Pinpoint the cell where the given text exists, returning its [X, Y] midpoint coordinate. 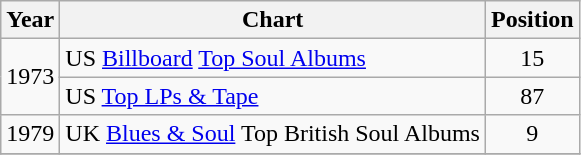
Year [30, 20]
US Top LPs & Tape [273, 96]
87 [532, 96]
Chart [273, 20]
Position [532, 20]
9 [532, 134]
1979 [30, 134]
US Billboard Top Soul Albums [273, 58]
UK Blues & Soul Top British Soul Albums [273, 134]
1973 [30, 77]
15 [532, 58]
